Pinpoint the cell where the given text exists, returning its (x, y) midpoint coordinate. 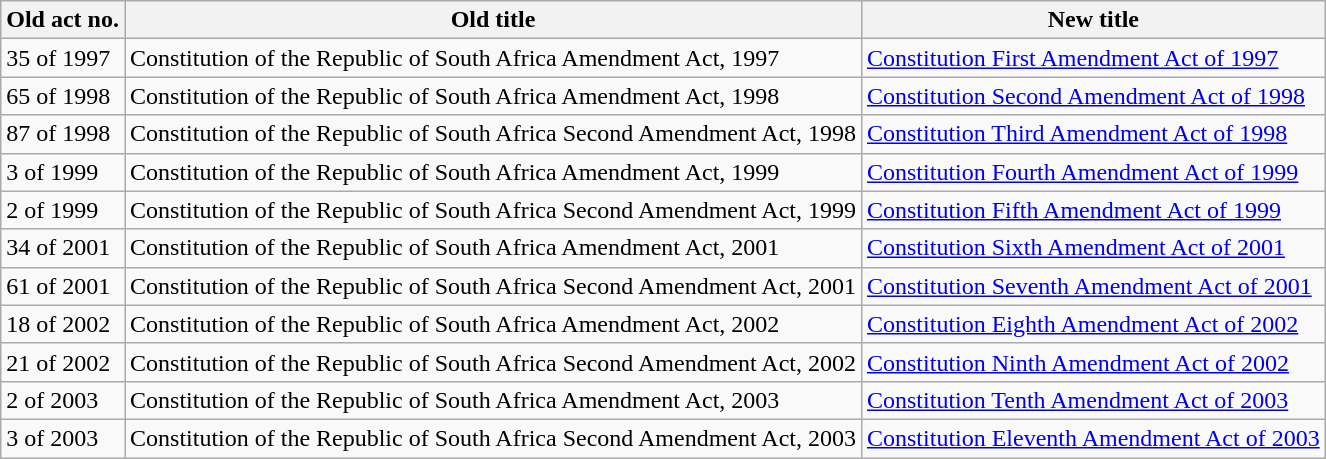
87 of 1998 (63, 134)
61 of 2001 (63, 286)
Constitution of the Republic of South Africa Amendment Act, 1999 (492, 172)
Constitution of the Republic of South Africa Second Amendment Act, 1999 (492, 210)
Constitution First Amendment Act of 1997 (1093, 58)
Constitution Fifth Amendment Act of 1999 (1093, 210)
2 of 2003 (63, 400)
2 of 1999 (63, 210)
Old title (492, 20)
21 of 2002 (63, 362)
Constitution of the Republic of South Africa Second Amendment Act, 2002 (492, 362)
New title (1093, 20)
18 of 2002 (63, 324)
Constitution Second Amendment Act of 1998 (1093, 96)
Constitution of the Republic of South Africa Second Amendment Act, 2001 (492, 286)
Constitution Fourth Amendment Act of 1999 (1093, 172)
Constitution Sixth Amendment Act of 2001 (1093, 248)
Constitution of the Republic of South Africa Amendment Act, 2001 (492, 248)
Constitution of the Republic of South Africa Second Amendment Act, 1998 (492, 134)
34 of 2001 (63, 248)
Constitution of the Republic of South Africa Amendment Act, 2003 (492, 400)
3 of 1999 (63, 172)
Old act no. (63, 20)
Constitution of the Republic of South Africa Amendment Act, 1998 (492, 96)
Constitution Ninth Amendment Act of 2002 (1093, 362)
Constitution of the Republic of South Africa Amendment Act, 2002 (492, 324)
Constitution Third Amendment Act of 1998 (1093, 134)
Constitution Eighth Amendment Act of 2002 (1093, 324)
Constitution Tenth Amendment Act of 2003 (1093, 400)
65 of 1998 (63, 96)
Constitution of the Republic of South Africa Amendment Act, 1997 (492, 58)
Constitution Eleventh Amendment Act of 2003 (1093, 438)
3 of 2003 (63, 438)
Constitution Seventh Amendment Act of 2001 (1093, 286)
Constitution of the Republic of South Africa Second Amendment Act, 2003 (492, 438)
35 of 1997 (63, 58)
